Output the (X, Y) coordinate of the center of the cell containing the given text.  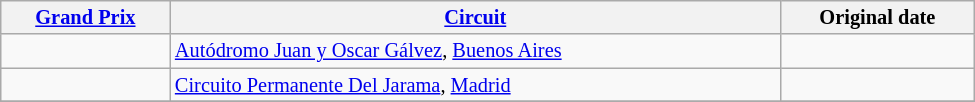
Grand Prix (86, 17)
Circuit (475, 17)
Circuito Permanente Del Jarama, Madrid (475, 85)
Original date (878, 17)
Autódromo Juan y Oscar Gálvez, Buenos Aires (475, 51)
